Detect which cell encompasses the target text, then output its (X, Y) center coordinate. 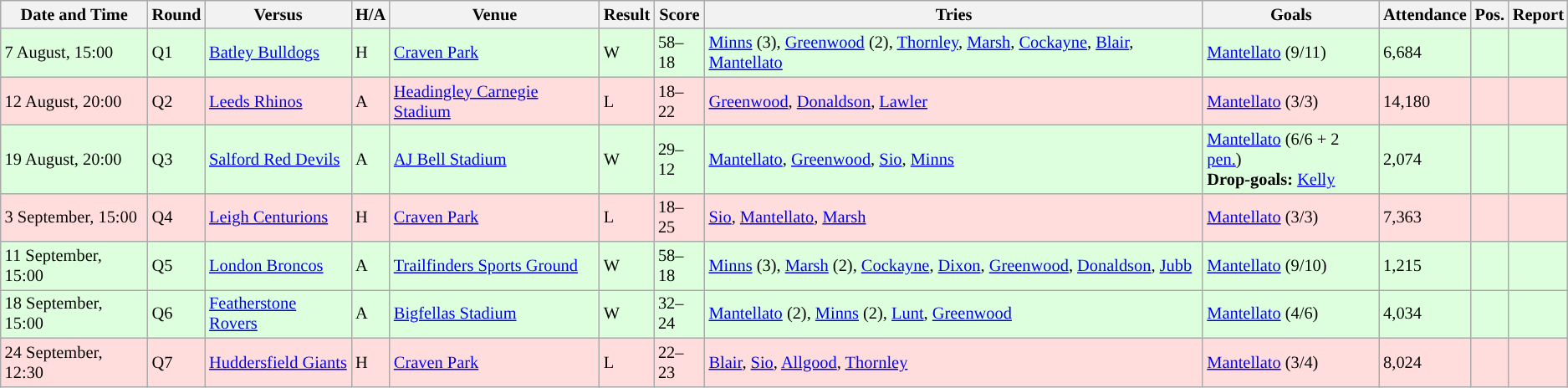
Leeds Rhinos (278, 101)
Round (177, 14)
Blair, Sio, Allgood, Thornley (954, 362)
Date and Time (74, 14)
Batley Bulldogs (278, 53)
7,363 (1425, 217)
Trailfinders Sports Ground (495, 266)
18 September, 15:00 (74, 314)
Mantellato (3/4) (1291, 362)
24 September, 12:30 (74, 362)
Q7 (177, 362)
18–25 (679, 217)
Tries (954, 14)
Q4 (177, 217)
Goals (1291, 14)
Mantellato (6/6 + 2 pen.)Drop-goals: Kelly (1291, 159)
Q3 (177, 159)
Attendance (1425, 14)
AJ Bell Stadium (495, 159)
Minns (3), Greenwood (2), Thornley, Marsh, Cockayne, Blair, Mantellato (954, 53)
Mantellato (9/11) (1291, 53)
London Broncos (278, 266)
Greenwood, Donaldson, Lawler (954, 101)
6,684 (1425, 53)
7 August, 15:00 (74, 53)
8,024 (1425, 362)
1,215 (1425, 266)
Score (679, 14)
Mantellato (9/10) (1291, 266)
Result (627, 14)
Mantellato, Greenwood, Sio, Minns (954, 159)
Salford Red Devils (278, 159)
12 August, 20:00 (74, 101)
H/A (370, 14)
22–23 (679, 362)
29–12 (679, 159)
19 August, 20:00 (74, 159)
Minns (3), Marsh (2), Cockayne, Dixon, Greenwood, Donaldson, Jubb (954, 266)
Bigfellas Stadium (495, 314)
Q1 (177, 53)
2,074 (1425, 159)
Venue (495, 14)
Headingley Carnegie Stadium (495, 101)
18–22 (679, 101)
14,180 (1425, 101)
Q6 (177, 314)
32–24 (679, 314)
Huddersfield Giants (278, 362)
Featherstone Rovers (278, 314)
11 September, 15:00 (74, 266)
Leigh Centurions (278, 217)
Mantellato (2), Minns (2), Lunt, Greenwood (954, 314)
3 September, 15:00 (74, 217)
Mantellato (4/6) (1291, 314)
4,034 (1425, 314)
Sio, Mantellato, Marsh (954, 217)
Q5 (177, 266)
Pos. (1490, 14)
Q2 (177, 101)
Versus (278, 14)
Report (1539, 14)
